Find where the given text appears and provide that cell's center as [X, Y] coordinate. 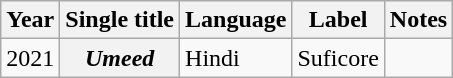
Suficore [338, 58]
Year [30, 20]
2021 [30, 58]
Notes [418, 20]
Single title [120, 20]
Language [236, 20]
Umeed [120, 58]
Hindi [236, 58]
Label [338, 20]
